Identify which cell holds the provided text, then report its (X, Y) central coordinate. 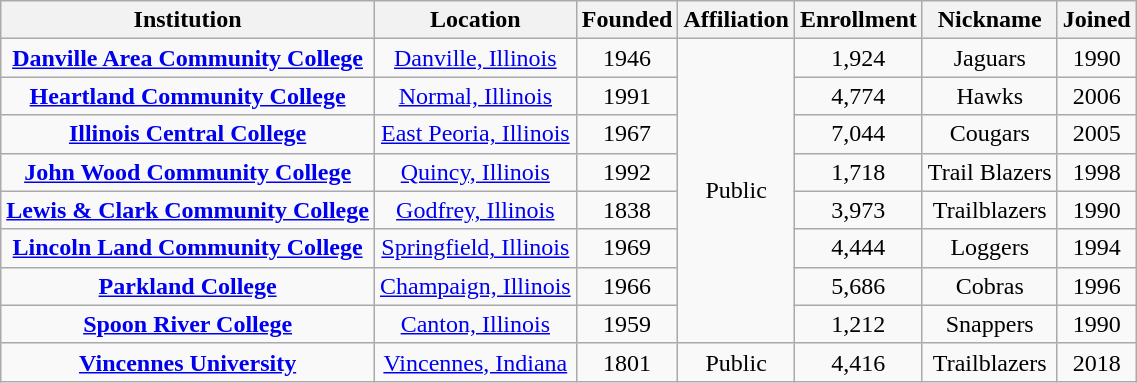
2006 (1096, 96)
Normal, Illinois (475, 96)
Affiliation (736, 20)
4,774 (858, 96)
Vincennes University (188, 362)
1991 (627, 96)
1959 (627, 324)
1996 (1096, 286)
1998 (1096, 172)
Champaign, Illinois (475, 286)
Founded (627, 20)
1966 (627, 286)
Cougars (990, 134)
1967 (627, 134)
Institution (188, 20)
Lewis & Clark Community College (188, 210)
3,973 (858, 210)
Hawks (990, 96)
Jaguars (990, 58)
1994 (1096, 248)
1946 (627, 58)
Parkland College (188, 286)
1838 (627, 210)
5,686 (858, 286)
Danville Area Community College (188, 58)
Springfield, Illinois (475, 248)
Lincoln Land Community College (188, 248)
John Wood Community College (188, 172)
1,924 (858, 58)
1992 (627, 172)
Vincennes, Indiana (475, 362)
Cobras (990, 286)
1,212 (858, 324)
East Peoria, Illinois (475, 134)
Heartland Community College (188, 96)
Joined (1096, 20)
Location (475, 20)
2005 (1096, 134)
Danville, Illinois (475, 58)
1801 (627, 362)
1,718 (858, 172)
4,416 (858, 362)
Loggers (990, 248)
7,044 (858, 134)
1969 (627, 248)
Spoon River College (188, 324)
Illinois Central College (188, 134)
Snappers (990, 324)
Canton, Illinois (475, 324)
Godfrey, Illinois (475, 210)
Quincy, Illinois (475, 172)
2018 (1096, 362)
Trail Blazers (990, 172)
Enrollment (858, 20)
Nickname (990, 20)
4,444 (858, 248)
